Return the (x, y) coordinate for the center point of the cell that contains the specified text.  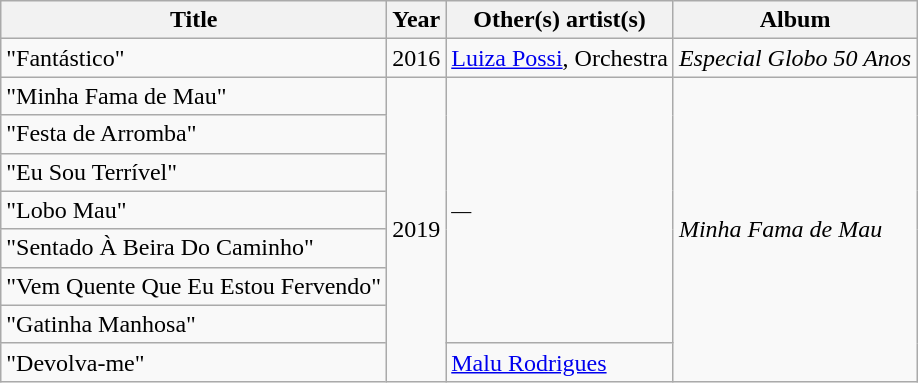
Especial Globo 50 Anos (794, 58)
"Fantástico" (194, 58)
"Minha Fama de Mau" (194, 96)
— (560, 210)
Minha Fama de Mau (794, 229)
"Gatinha Manhosa" (194, 324)
"Vem Quente Que Eu Estou Fervendo" (194, 286)
2016 (416, 58)
2019 (416, 229)
"Sentado À Beira Do Caminho" (194, 248)
Year (416, 20)
"Lobo Mau" (194, 210)
Album (794, 20)
Luiza Possi, Orchestra (560, 58)
Title (194, 20)
"Festa de Arromba" (194, 134)
Other(s) artist(s) (560, 20)
"Eu Sou Terrível" (194, 172)
Malu Rodrigues (560, 362)
"Devolva-me" (194, 362)
